Search for the cell housing the specified text and yield its [x, y] center coordinate. 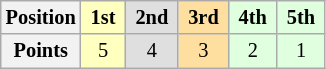
1st [104, 17]
Points [41, 51]
5 [104, 51]
3 [203, 51]
5th [301, 17]
2nd [152, 17]
Position [41, 17]
4th [253, 17]
4 [152, 51]
1 [301, 51]
2 [253, 51]
3rd [203, 17]
